Identify which cell holds the provided text, then report its [x, y] central coordinate. 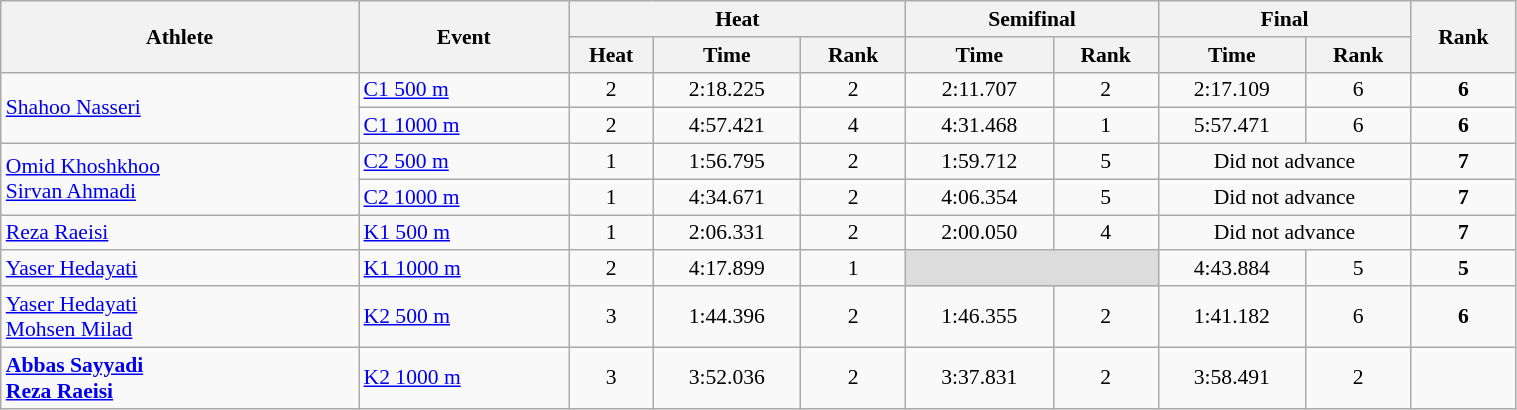
K1 500 m [464, 233]
K2 500 m [464, 316]
1:44.396 [726, 316]
Event [464, 36]
1:46.355 [980, 316]
Yaser HedayatiMohsen Milad [180, 316]
C2 500 m [464, 162]
4:17.899 [726, 269]
C2 1000 m [464, 197]
4:06.354 [980, 197]
Semifinal [1032, 19]
3:58.491 [1232, 378]
C1 1000 m [464, 126]
2:18.225 [726, 90]
Abbas SayyadiReza Raeisi [180, 378]
K1 1000 m [464, 269]
4:31.468 [980, 126]
3:37.831 [980, 378]
Shahoo Nasseri [180, 108]
1:41.182 [1232, 316]
1:56.795 [726, 162]
2:17.109 [1232, 90]
Athlete [180, 36]
4:43.884 [1232, 269]
2:00.050 [980, 233]
4:34.671 [726, 197]
C1 500 m [464, 90]
4:57.421 [726, 126]
Omid KhoshkhooSirvan Ahmadi [180, 180]
3:52.036 [726, 378]
Reza Raeisi [180, 233]
2:06.331 [726, 233]
1:59.712 [980, 162]
K2 1000 m [464, 378]
Final [1284, 19]
2:11.707 [980, 90]
5:57.471 [1232, 126]
Yaser Hedayati [180, 269]
